Search for the cell housing the specified text and yield its (X, Y) center coordinate. 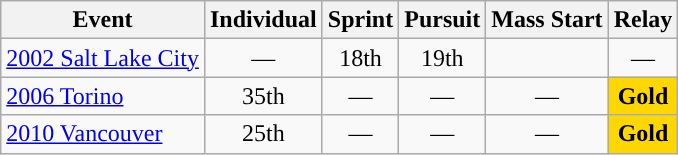
18th (360, 58)
2006 Torino (103, 96)
2010 Vancouver (103, 134)
Sprint (360, 20)
Relay (643, 20)
Event (103, 20)
2002 Salt Lake City (103, 58)
19th (442, 58)
Pursuit (442, 20)
Mass Start (547, 20)
35th (263, 96)
Individual (263, 20)
25th (263, 134)
